Identify which cell holds the provided text, then report its [x, y] central coordinate. 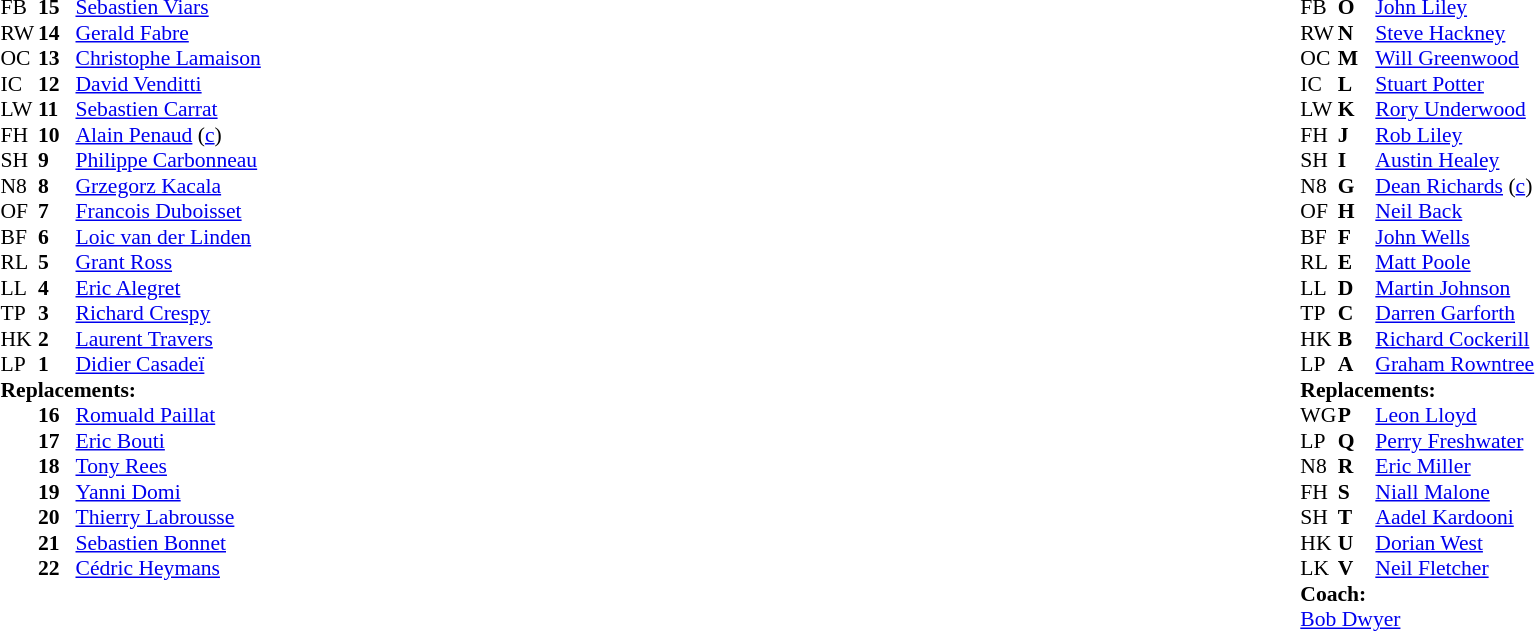
Cédric Heymans [168, 569]
John Wells [1454, 237]
Eric Miller [1454, 467]
Will Greenwood [1454, 59]
Leon Lloyd [1454, 415]
Loic van der Linden [168, 237]
12 [57, 84]
Sebastien Carrat [168, 109]
19 [57, 492]
D [1357, 288]
14 [57, 33]
Austin Healey [1454, 161]
22 [57, 569]
10 [57, 135]
L [1357, 84]
M [1357, 59]
David Venditti [168, 84]
21 [57, 543]
Aadel Kardooni [1454, 517]
Rob Liley [1454, 135]
Grant Ross [168, 263]
Q [1357, 441]
Grzegorz Kacala [168, 186]
R [1357, 467]
B [1357, 339]
Eric Bouti [168, 441]
LK [1319, 569]
Stuart Potter [1454, 84]
6 [57, 237]
P [1357, 415]
1 [57, 365]
Neil Back [1454, 211]
8 [57, 186]
I [1357, 161]
Matt Poole [1454, 263]
Laurent Travers [168, 339]
F [1357, 237]
3 [57, 313]
G [1357, 186]
7 [57, 211]
Gerald Fabre [168, 33]
9 [57, 161]
Thierry Labrousse [168, 517]
C [1357, 313]
Dorian West [1454, 543]
Coach: [1417, 594]
Eric Alegret [168, 288]
Dean Richards (c) [1454, 186]
K [1357, 109]
N [1357, 33]
Martin Johnson [1454, 288]
Yanni Domi [168, 492]
20 [57, 517]
T [1357, 517]
Richard Crespy [168, 313]
Darren Garforth [1454, 313]
18 [57, 467]
Didier Casadeï [168, 365]
WG [1319, 415]
H [1357, 211]
J [1357, 135]
Christophe Lamaison [168, 59]
17 [57, 441]
Steve Hackney [1454, 33]
13 [57, 59]
Niall Malone [1454, 492]
S [1357, 492]
Neil Fletcher [1454, 569]
Tony Rees [168, 467]
U [1357, 543]
Alain Penaud (c) [168, 135]
Francois Duboisset [168, 211]
Rory Underwood [1454, 109]
Romuald Paillat [168, 415]
2 [57, 339]
Perry Freshwater [1454, 441]
4 [57, 288]
E [1357, 263]
16 [57, 415]
Richard Cockerill [1454, 339]
Graham Rowntree [1454, 365]
11 [57, 109]
A [1357, 365]
V [1357, 569]
Sebastien Bonnet [168, 543]
5 [57, 263]
Philippe Carbonneau [168, 161]
